Provide the (X, Y) coordinate of the cell's center where the given text is located.  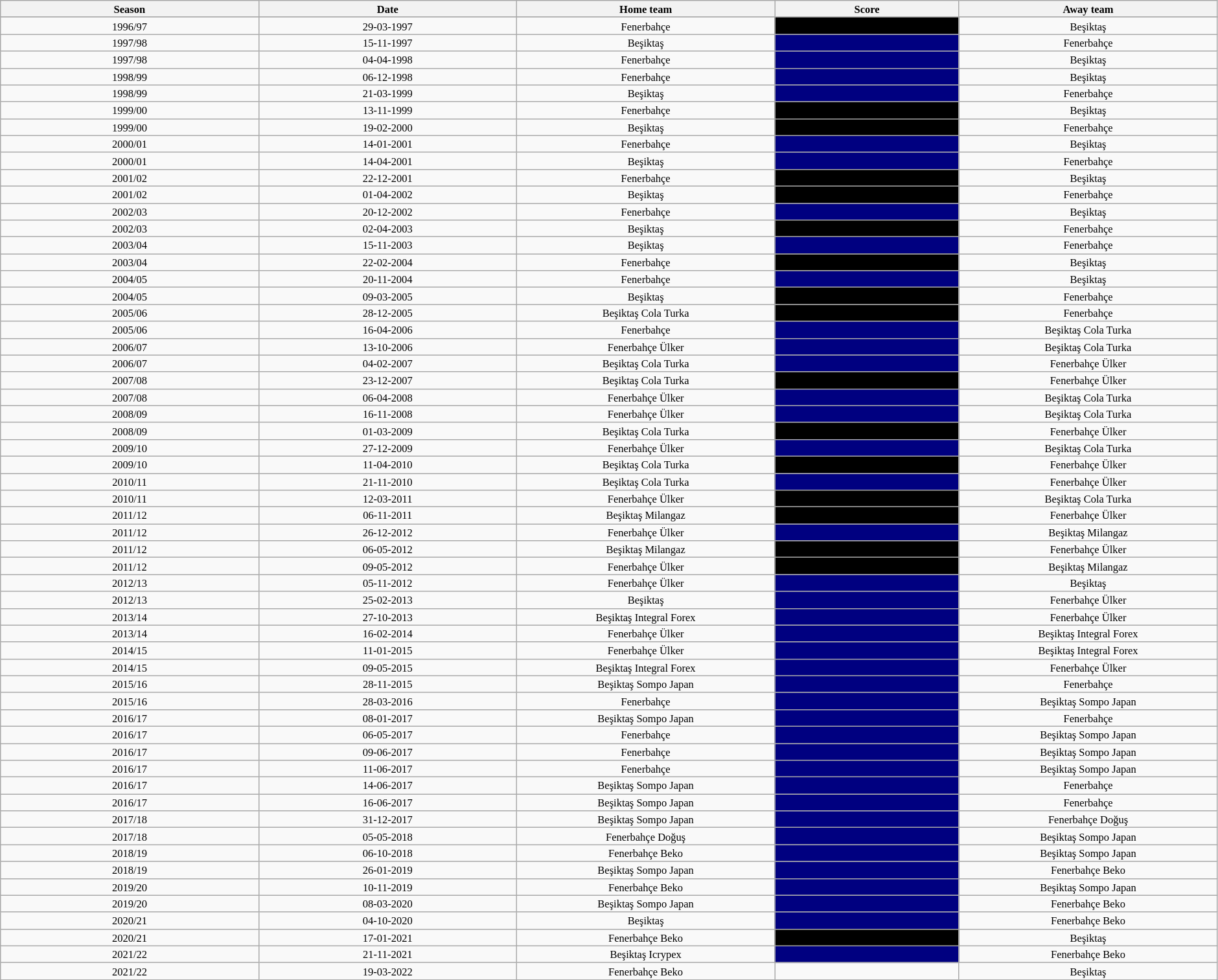
12-03-2011 (387, 499)
05-05-2018 (387, 836)
25-02-2013 (387, 600)
05-11-2012 (387, 583)
21-11-2021 (387, 954)
11-01-2015 (387, 650)
Beşiktaş Icrypex (645, 954)
22-02-2004 (387, 262)
06-10-2018 (387, 853)
Score (867, 9)
15-11-1997 (387, 43)
17-01-2021 (387, 937)
09-05-2012 (387, 566)
10-11-2019 (387, 887)
19-03-2022 (387, 971)
09-03-2005 (387, 296)
02-04-2003 (387, 229)
21-11-2010 (387, 481)
21-03-1999 (387, 93)
26-12-2012 (387, 532)
01-04-2002 (387, 194)
28-03-2016 (387, 701)
27-12-2009 (387, 448)
28-11-2015 (387, 684)
08-03-2020 (387, 904)
13-10-2006 (387, 347)
16-04-2006 (387, 330)
09-06-2017 (387, 752)
22-12-2001 (387, 177)
06-05-2017 (387, 735)
16-02-2014 (387, 633)
14-01-2001 (387, 144)
1996/97 (130, 26)
Season (130, 9)
11-04-2010 (387, 464)
20-11-2004 (387, 279)
04-02-2007 (387, 363)
27-10-2013 (387, 617)
31-12-2017 (387, 819)
06-05-2012 (387, 549)
04-10-2020 (387, 920)
13-11-1999 (387, 110)
16-06-2017 (387, 803)
Date (387, 9)
Away team (1088, 9)
20-12-2002 (387, 212)
06-04-2008 (387, 397)
23-12-2007 (387, 380)
26-01-2019 (387, 870)
09-05-2015 (387, 667)
14-06-2017 (387, 786)
06-11-2011 (387, 516)
19-02-2000 (387, 127)
01-03-2009 (387, 431)
11-06-2017 (387, 769)
08-01-2017 (387, 718)
04-04-1998 (387, 60)
06-12-1998 (387, 76)
Home team (645, 9)
29-03-1997 (387, 26)
16-11-2008 (387, 414)
15-11-2003 (387, 245)
14-04-2001 (387, 161)
28-12-2005 (387, 313)
